Capture the cell that displays the provided text and extract its [x, y] central coordinate. 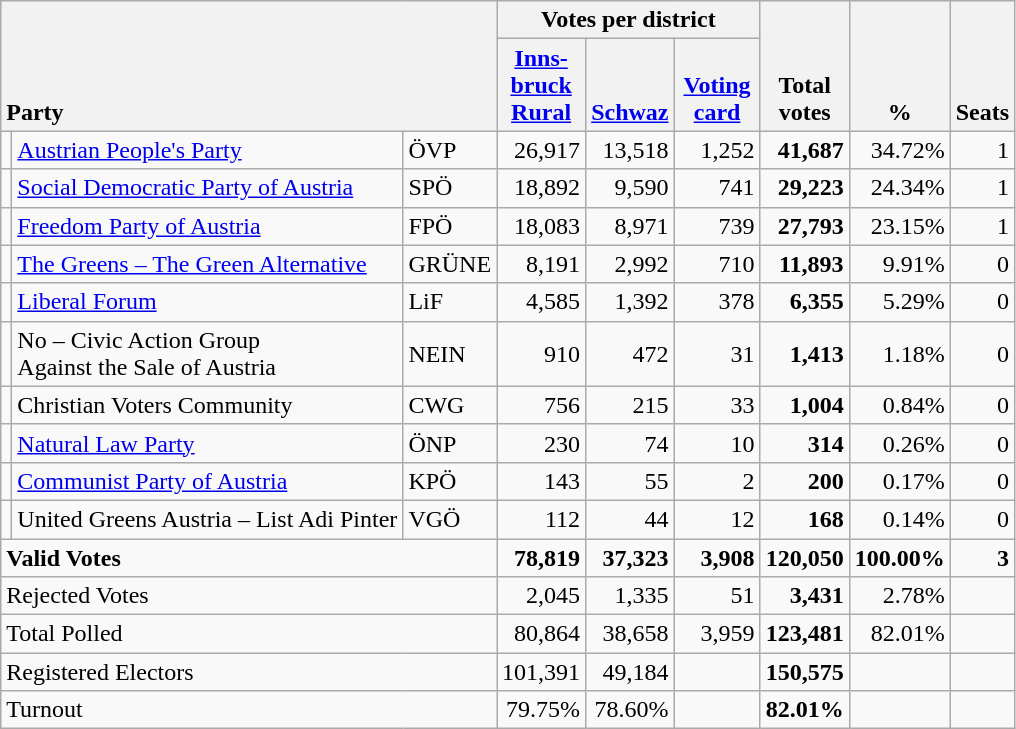
LiF [450, 302]
51 [717, 596]
9.91% [900, 264]
123,481 [804, 634]
Total Polled [249, 634]
200 [804, 481]
13,518 [630, 150]
Seats [982, 66]
910 [542, 354]
12 [717, 519]
8,971 [630, 226]
Rejected Votes [249, 596]
2.78% [900, 596]
2,045 [542, 596]
0.14% [900, 519]
143 [542, 481]
Communist Party of Austria [208, 481]
Votingcard [717, 85]
0.84% [900, 405]
756 [542, 405]
150,575 [804, 672]
0.26% [900, 443]
Natural Law Party [208, 443]
1,335 [630, 596]
KPÖ [450, 481]
24.34% [900, 188]
Inns-bruckRural [542, 85]
Party [249, 66]
Votes per district [629, 20]
Totalvotes [804, 66]
1,004 [804, 405]
3 [982, 557]
29,223 [804, 188]
1.18% [900, 354]
ÖVP [450, 150]
27,793 [804, 226]
101,391 [542, 672]
Social Democratic Party of Austria [208, 188]
Freedom Party of Austria [208, 226]
18,083 [542, 226]
41,687 [804, 150]
No – Civic Action GroupAgainst the Sale of Austria [208, 354]
ÖNP [450, 443]
31 [717, 354]
78,819 [542, 557]
23.15% [900, 226]
230 [542, 443]
Turnout [249, 710]
9,590 [630, 188]
38,658 [630, 634]
741 [717, 188]
112 [542, 519]
3,431 [804, 596]
2,992 [630, 264]
3,908 [717, 557]
1,252 [717, 150]
5.29% [900, 302]
710 [717, 264]
Schwaz [630, 85]
6,355 [804, 302]
74 [630, 443]
GRÜNE [450, 264]
Registered Electors [249, 672]
2 [717, 481]
55 [630, 481]
FPÖ [450, 226]
739 [717, 226]
1,413 [804, 354]
Valid Votes [249, 557]
8,191 [542, 264]
3,959 [717, 634]
37,323 [630, 557]
4,585 [542, 302]
80,864 [542, 634]
34.72% [900, 150]
78.60% [630, 710]
79.75% [542, 710]
11,893 [804, 264]
10 [717, 443]
Christian Voters Community [208, 405]
168 [804, 519]
120,050 [804, 557]
378 [717, 302]
CWG [450, 405]
100.00% [900, 557]
33 [717, 405]
VGÖ [450, 519]
18,892 [542, 188]
472 [630, 354]
215 [630, 405]
49,184 [630, 672]
United Greens Austria – List Adi Pinter [208, 519]
NEIN [450, 354]
Liberal Forum [208, 302]
1,392 [630, 302]
26,917 [542, 150]
44 [630, 519]
% [900, 66]
Austrian People's Party [208, 150]
SPÖ [450, 188]
0.17% [900, 481]
314 [804, 443]
The Greens – The Green Alternative [208, 264]
